Scan for the cell matching the given text and deliver its (x, y) coordinate at center. 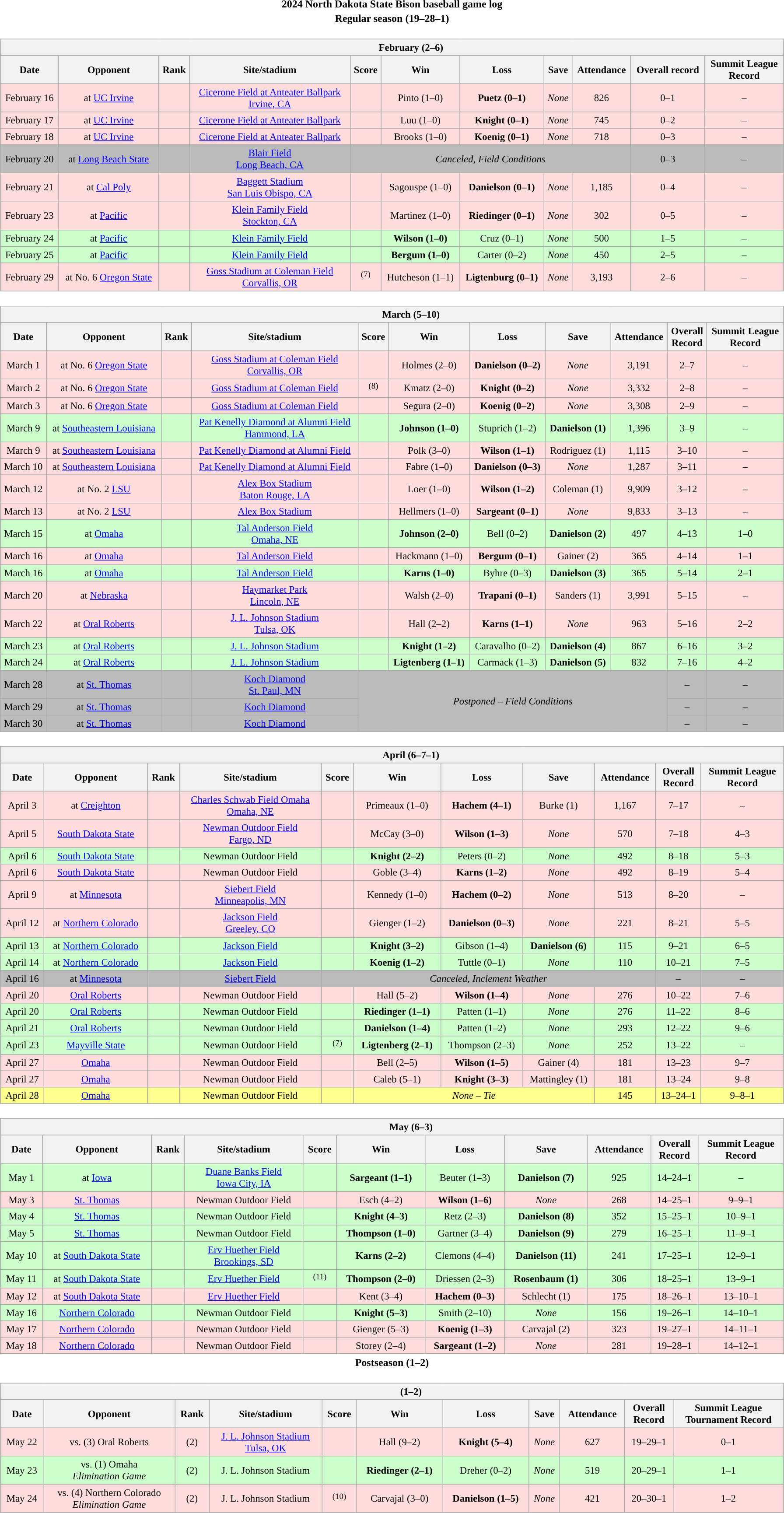
Gartner (3–4) (465, 1233)
Knight (0–2) (507, 388)
14–24–1 (675, 1178)
13–10–1 (741, 1296)
20–29–1 (649, 1470)
March 1 (24, 365)
Hachem (0–3) (465, 1296)
268 (619, 1200)
Sanders (1) (577, 595)
Coleman (1) (577, 489)
7–18 (679, 834)
421 (592, 1499)
241 (619, 1256)
306 (619, 1278)
Bell (0–2) (507, 534)
Trapani (0–1) (507, 595)
Danielson (8) (546, 1216)
March 10 (24, 467)
Esch (4–2) (381, 1200)
Fabre (1–0) (429, 467)
Danielson (3) (577, 573)
(10) (339, 1499)
Gienger (5–3) (381, 1329)
Knight (3–3) (481, 1079)
February 24 (30, 238)
826 (602, 98)
11–9–1 (741, 1233)
May 1 (21, 1178)
1,115 (639, 450)
11–22 (679, 1011)
832 (639, 662)
7–6 (742, 995)
0–4 (668, 187)
Canceled, Inclement Weather (488, 978)
745 (602, 120)
Carvajal (3–0) (399, 1499)
Summit LeagueTournament Record (728, 1414)
Segura (2–0) (429, 406)
at Long Beach State (108, 159)
March 20 (24, 595)
Burke (1) (558, 805)
2–5 (668, 255)
Danielson (5) (577, 662)
3,332 (639, 388)
vs. (1) OmahaElimination Game (109, 1470)
6–5 (742, 946)
March 22 (24, 623)
February (2–6) (392, 47)
4–3 (742, 834)
at Cal Poly (108, 187)
at Creighton (96, 805)
20–30–1 (649, 1499)
Loer (1–0) (429, 489)
Patten (1–2) (481, 1028)
963 (639, 623)
Tal Anderson FieldOmaha, NE (275, 534)
1–2 (728, 1499)
3–11 (687, 467)
0–5 (668, 215)
Gainer (4) (558, 1063)
925 (619, 1178)
Wilson (1–6) (465, 1200)
March 3 (24, 406)
Koenig (0–2) (507, 406)
April 28 (22, 1096)
Dreher (0–2) (486, 1470)
Overall record (668, 70)
10–21 (679, 962)
March 23 (24, 646)
May 5 (21, 1233)
Kennedy (1–0) (397, 895)
March 28 (24, 684)
None – Tie (474, 1096)
9,833 (639, 511)
Hachem (0–2) (481, 895)
3,193 (602, 277)
13–22 (679, 1045)
Danielson (9) (546, 1233)
10–9–1 (741, 1216)
Wilson (1–4) (481, 995)
7–5 (742, 962)
Luu (1–0) (420, 120)
5–3 (742, 856)
Wilson (1–5) (481, 1063)
2–1 (745, 573)
8–19 (679, 872)
3–10 (687, 450)
April 9 (22, 895)
Klein Family FieldStockton, CA (269, 215)
Koenig (0–1) (501, 137)
March 30 (24, 723)
Wilson (1–3) (481, 834)
Sagouspe (1–0) (420, 187)
Bergum (1–0) (420, 255)
Koch DiamondSt. Paul, MN (275, 684)
9,909 (639, 489)
281 (619, 1345)
13–9–1 (741, 1278)
April 13 (22, 946)
Knight (3–2) (397, 946)
1,396 (639, 428)
12–9–1 (741, 1256)
May 3 (21, 1200)
March 15 (24, 534)
at Iowa (97, 1178)
May 24 (22, 1499)
Knight (4–3) (381, 1216)
Polk (3–0) (429, 450)
Rosenbaum (1) (546, 1278)
Knight (0–1) (501, 120)
500 (602, 238)
18–25–1 (675, 1278)
Retz (2–3) (465, 1216)
Karns (1–2) (481, 872)
Storey (2–4) (381, 1345)
867 (639, 646)
Knight (2–2) (397, 856)
Knight (5–4) (486, 1442)
2–6 (668, 277)
February 23 (30, 215)
8–6 (742, 1011)
Mayville State (96, 1045)
Puetz (0–1) (501, 98)
Gibson (1–4) (481, 946)
May 4 (21, 1216)
8–21 (679, 923)
14–10–1 (741, 1313)
February 29 (30, 277)
April 21 (22, 1028)
110 (625, 962)
Blair FieldLong Beach, CA (269, 159)
March 12 (24, 489)
vs. (4) Northern ColoradoElimination Game (109, 1499)
February 20 (30, 159)
175 (619, 1296)
3,308 (639, 406)
Byhre (0–3) (507, 573)
Hachem (4–1) (481, 805)
19–26–1 (675, 1313)
352 (619, 1216)
February 25 (30, 255)
4–2 (745, 662)
2–8 (687, 388)
570 (625, 834)
Erv Huether FieldBrookings, SD (244, 1256)
Danielson (0–1) (501, 187)
(8) (374, 388)
February 18 (30, 137)
Wilson (1–2) (507, 489)
5–15 (687, 595)
April 5 (22, 834)
0–2 (668, 120)
April 3 (22, 805)
3–2 (745, 646)
3–9 (687, 428)
May 22 (22, 1442)
9–21 (679, 946)
12–22 (679, 1028)
Hall (5–2) (397, 995)
Jackson FieldGreeley, CO (250, 923)
5–16 (687, 623)
19–27–1 (675, 1329)
May 23 (22, 1470)
9–7 (742, 1063)
323 (619, 1329)
Caravalho (0–2) (507, 646)
627 (592, 1442)
Karns (2–2) (381, 1256)
Bell (2–5) (397, 1063)
Martinez (1–0) (420, 215)
302 (602, 215)
Hackmann (1–0) (429, 556)
(11) (319, 1278)
Patten (1–1) (481, 1011)
Carvajal (2) (546, 1329)
Walsh (2–0) (429, 595)
April 12 (22, 923)
Holmes (2–0) (429, 365)
Mattingley (1) (558, 1079)
1,287 (639, 467)
Siebert Field (250, 978)
May 11 (21, 1278)
Johnson (2–0) (429, 534)
Ligtenberg (2–1) (397, 1045)
Riedinger (1–1) (397, 1011)
17–25–1 (675, 1256)
Postponed – Field Conditions (513, 701)
Gainer (2) (577, 556)
Wilson (1–1) (507, 450)
Wilson (1–0) (420, 238)
9–6 (742, 1028)
1,185 (602, 187)
Stuprich (1–2) (507, 428)
March (5–10) (392, 314)
Riedinger (2–1) (399, 1470)
Sargeant (1–2) (465, 1345)
Bergum (0–1) (507, 556)
3–13 (687, 511)
3–12 (687, 489)
at Nebraska (104, 595)
9–9–1 (741, 1200)
Danielson (1) (577, 428)
8–18 (679, 856)
Duane Banks FieldIowa City, IA (244, 1178)
Brooks (1–0) (420, 137)
Sargeant (0–1) (507, 511)
Johnson (1–0) (429, 428)
19–28–1 (675, 1345)
Tuttle (0–1) (481, 962)
Danielson (6) (558, 946)
5–4 (742, 872)
March 29 (24, 707)
Gienger (1–2) (397, 923)
May 10 (21, 1256)
Koenig (1–2) (397, 962)
Knight (5–3) (381, 1313)
Newman Outdoor FieldFargo, ND (250, 834)
Hall (2–2) (429, 623)
Carter (0–2) (501, 255)
Haymarket ParkLincoln, NE (275, 595)
4–14 (687, 556)
Ligtenberg (1–1) (429, 662)
7–16 (687, 662)
Hutcheson (1–1) (420, 277)
Danielson (2) (577, 534)
Alex Box StadiumBaton Rouge, LA (275, 489)
Thompson (2–0) (381, 1278)
Danielson (4) (577, 646)
Knight (1–2) (429, 646)
9–8–1 (742, 1096)
February 21 (30, 187)
3,991 (639, 595)
1–5 (668, 238)
7–17 (679, 805)
Clemons (4–4) (465, 1256)
Schlecht (1) (546, 1296)
Danielson (11) (546, 1256)
Danielson (1–5) (486, 1499)
10–22 (679, 995)
13–24 (679, 1079)
Beuter (1–3) (465, 1178)
Cicerone Field at Anteater BallparkIrvine, CA (269, 98)
March 2 (24, 388)
McCay (3–0) (397, 834)
13–23 (679, 1063)
Hellmers (1–0) (429, 511)
May 17 (21, 1329)
Pinto (1–0) (420, 98)
February 17 (30, 120)
16–25–1 (675, 1233)
497 (639, 534)
5–14 (687, 573)
Baggett StadiumSan Luis Obispo, CA (269, 187)
(1–2) (392, 1391)
vs. (3) Oral Roberts (109, 1442)
Koenig (1–3) (465, 1329)
May (6–3) (392, 1127)
Sargeant (1–1) (381, 1178)
Karns (1–1) (507, 623)
2–2 (745, 623)
Danielson (0–2) (507, 365)
1,167 (625, 805)
9–8 (742, 1079)
Pat Kenelly Diamond at Alumni FieldHammond, LA (275, 428)
May 12 (21, 1296)
Primeaux (1–0) (397, 805)
Ligtenburg (0–1) (501, 277)
Thompson (1–0) (381, 1233)
4–13 (687, 534)
Smith (2–10) (465, 1313)
Kmatz (2–0) (429, 388)
Charles Schwab Field OmahaOmaha, NE (250, 805)
Cruz (0–1) (501, 238)
Alex Box Stadium (275, 511)
450 (602, 255)
Karns (1–0) (429, 573)
1–0 (745, 534)
14–25–1 (675, 1200)
252 (625, 1045)
Goble (3–4) (397, 872)
8–20 (679, 895)
Hall (9–2) (399, 1442)
Carmack (1–3) (507, 662)
April (6–7–1) (392, 755)
279 (619, 1233)
Siebert FieldMinneapolis, MN (250, 895)
Danielson (1–4) (397, 1028)
March 24 (24, 662)
115 (625, 946)
221 (625, 923)
Peters (0–2) (481, 856)
April 16 (22, 978)
13–24–1 (679, 1096)
293 (625, 1028)
February 16 (30, 98)
March 13 (24, 511)
April 14 (22, 962)
15–25–1 (675, 1216)
718 (602, 137)
Rodriguez (1) (577, 450)
Thompson (2–3) (481, 1045)
Canceled, Field Conditions (490, 159)
Driessen (2–3) (465, 1278)
156 (619, 1313)
Caleb (5–1) (397, 1079)
Riedinger (0–1) (501, 215)
6–16 (687, 646)
5–5 (742, 923)
14–12–1 (741, 1345)
2–9 (687, 406)
145 (625, 1096)
18–26–1 (675, 1296)
3,191 (639, 365)
April 23 (22, 1045)
Kent (3–4) (381, 1296)
May 16 (21, 1313)
Danielson (7) (546, 1178)
May 18 (21, 1345)
519 (592, 1470)
14–11–1 (741, 1329)
2–7 (687, 365)
513 (625, 895)
19–29–1 (649, 1442)
